Determine the [x, y] coordinate at the center of the cell enclosing the given text.  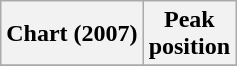
Peakposition [189, 34]
Chart (2007) [72, 34]
